Provide the (X, Y) coordinate of the cell's center where the given text is located.  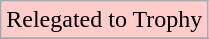
Relegated to Trophy (104, 20)
